Capture the cell that displays the provided text and extract its (x, y) central coordinate. 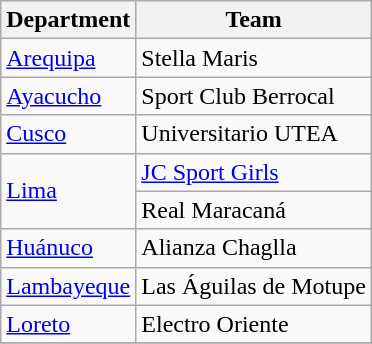
Arequipa (68, 58)
Cusco (68, 134)
Huánuco (68, 248)
Stella Maris (254, 58)
Las Águilas de Motupe (254, 286)
Electro Oriente (254, 324)
Alianza Chaglla (254, 248)
Loreto (68, 324)
Sport Club Berrocal (254, 96)
Lima (68, 191)
Ayacucho (68, 96)
Team (254, 20)
Lambayeque (68, 286)
Real Maracaná (254, 210)
Department (68, 20)
JC Sport Girls (254, 172)
Universitario UTEA (254, 134)
